Identify which cell holds the provided text, then report its (X, Y) central coordinate. 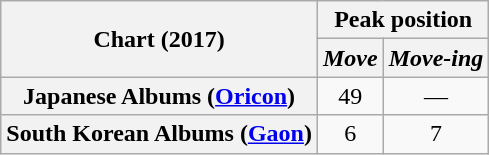
Chart (2017) (160, 39)
Move (350, 58)
Japanese Albums (Oricon) (160, 96)
6 (350, 134)
South Korean Albums (Gaon) (160, 134)
Move-ing (436, 58)
Peak position (402, 20)
7 (436, 134)
49 (350, 96)
— (436, 96)
